Pinpoint the cell where the given text exists, returning its (X, Y) midpoint coordinate. 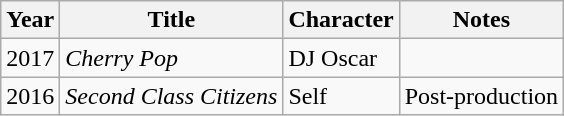
Notes (481, 20)
Title (172, 20)
Self (341, 96)
2017 (30, 58)
Second Class Citizens (172, 96)
Character (341, 20)
Year (30, 20)
2016 (30, 96)
Cherry Pop (172, 58)
Post-production (481, 96)
DJ Oscar (341, 58)
